Scan for the cell matching the given text and deliver its [X, Y] coordinate at center. 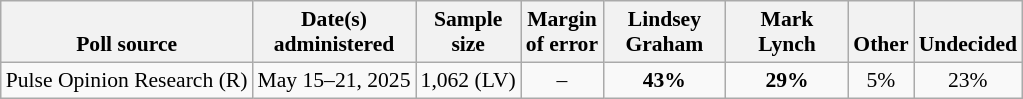
Pulse Opinion Research (R) [127, 80]
43% [664, 80]
23% [968, 80]
5% [880, 80]
LindseyGraham [664, 32]
Other [880, 32]
Samplesize [468, 32]
May 15–21, 2025 [334, 80]
Date(s)administered [334, 32]
1,062 (LV) [468, 80]
Marginof error [562, 32]
MarkLynch [788, 32]
29% [788, 80]
Poll source [127, 32]
– [562, 80]
Undecided [968, 32]
